Search for the cell housing the specified text and yield its (X, Y) center coordinate. 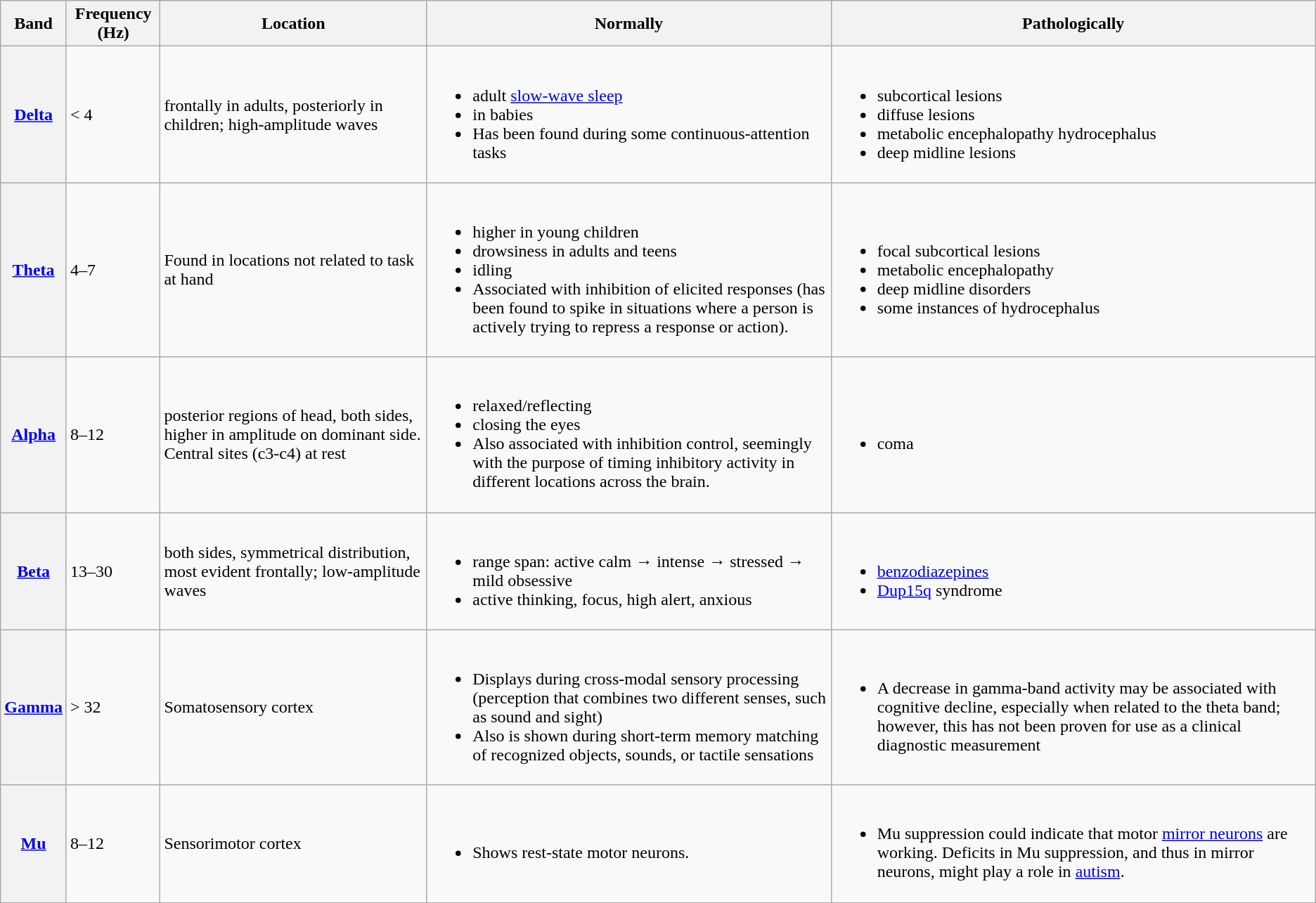
Delta (34, 115)
Theta (34, 270)
Alpha (34, 434)
Somatosensory cortex (294, 707)
< 4 (112, 115)
range span: active calm → intense → stressed → mild obsessiveactive thinking, focus, high alert, anxious (628, 571)
posterior regions of head, both sides, higher in amplitude on dominant side. Central sites (c3-c4) at rest (294, 434)
coma (1073, 434)
subcortical lesionsdiffuse lesionsmetabolic encephalopathy hydrocephalusdeep midline lesions (1073, 115)
4–7 (112, 270)
Pathologically (1073, 24)
Normally (628, 24)
Found in locations not related to task at hand (294, 270)
Beta (34, 571)
Frequency (Hz) (112, 24)
focal subcortical lesionsmetabolic encephalopathydeep midline disorderssome instances of hydrocephalus (1073, 270)
Shows rest-state motor neurons. (628, 843)
frontally in adults, posteriorly in children; high-amplitude waves (294, 115)
benzodiazepinesDup15q syndrome (1073, 571)
adult slow-wave sleepin babiesHas been found during some continuous-attention tasks (628, 115)
Band (34, 24)
Mu (34, 843)
Sensorimotor cortex (294, 843)
> 32 (112, 707)
Gamma (34, 707)
both sides, symmetrical distribution, most evident frontally; low-amplitude waves (294, 571)
Location (294, 24)
13–30 (112, 571)
